Locate the cell with the specified text and output its (X, Y) center coordinate. 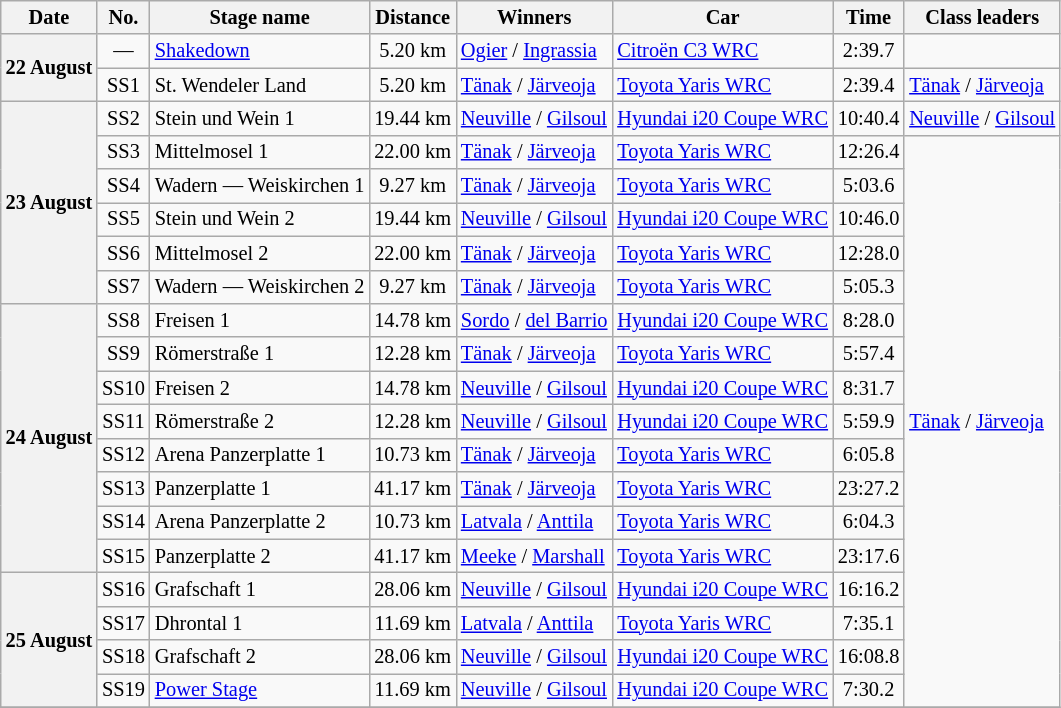
16:08.8 (868, 657)
Mittelmosel 2 (260, 253)
7:35.1 (868, 623)
SS12 (124, 455)
Römerstraße 2 (260, 421)
Freisen 1 (260, 320)
2:39.4 (868, 85)
8:31.7 (868, 388)
10:46.0 (868, 219)
SS3 (124, 152)
SS1 (124, 85)
Meeke / Marshall (534, 556)
SS19 (124, 690)
8:28.0 (868, 320)
Panzerplatte 1 (260, 489)
12:26.4 (868, 152)
Stein und Wein 1 (260, 118)
23 August (49, 202)
Power Stage (260, 690)
Car (722, 17)
SS5 (124, 219)
SS17 (124, 623)
SS14 (124, 522)
Shakedown (260, 51)
Wadern — Weiskirchen 1 (260, 186)
SS11 (124, 421)
SS9 (124, 354)
5:05.3 (868, 287)
16:16.2 (868, 589)
5:59.9 (868, 421)
10:40.4 (868, 118)
6:04.3 (868, 522)
7:30.2 (868, 690)
24 August (49, 438)
SS15 (124, 556)
SS7 (124, 287)
SS13 (124, 489)
SS16 (124, 589)
Römerstraße 1 (260, 354)
25 August (49, 640)
Dhrontal 1 (260, 623)
Class leaders (982, 17)
Grafschaft 2 (260, 657)
— (124, 51)
Stein und Wein 2 (260, 219)
SS4 (124, 186)
5:03.6 (868, 186)
2:39.7 (868, 51)
Grafschaft 1 (260, 589)
Time (868, 17)
St. Wendeler Land (260, 85)
22 August (49, 68)
Wadern — Weiskirchen 2 (260, 287)
SS10 (124, 388)
Citroën C3 WRC (722, 51)
Mittelmosel 1 (260, 152)
Winners (534, 17)
12:28.0 (868, 253)
SS18 (124, 657)
Arena Panzerplatte 2 (260, 522)
23:27.2 (868, 489)
Date (49, 17)
Arena Panzerplatte 1 (260, 455)
SS2 (124, 118)
No. (124, 17)
Freisen 2 (260, 388)
5:57.4 (868, 354)
6:05.8 (868, 455)
Ogier / Ingrassia (534, 51)
Panzerplatte 2 (260, 556)
Sordo / del Barrio (534, 320)
SS6 (124, 253)
23:17.6 (868, 556)
Stage name (260, 17)
SS8 (124, 320)
Distance (412, 17)
